Find where the given text appears and provide that cell's center as [x, y] coordinate. 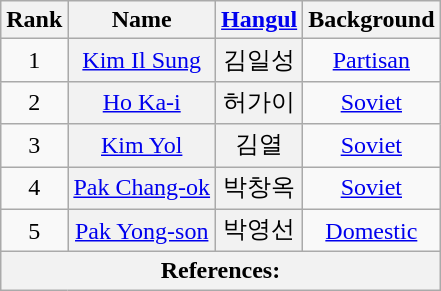
Pak Yong-son [142, 230]
Domestic [372, 230]
Kim Yol [142, 146]
Partisan [372, 60]
허가이 [260, 102]
김일성 [260, 60]
3 [34, 146]
Kim Il Sung [142, 60]
박영선 [260, 230]
Hangul [260, 20]
Ho Ka-i [142, 102]
References: [220, 271]
Rank [34, 20]
1 [34, 60]
5 [34, 230]
Background [372, 20]
박창옥 [260, 188]
김열 [260, 146]
Name [142, 20]
4 [34, 188]
2 [34, 102]
Pak Chang-ok [142, 188]
